Find where the given text appears and provide that cell's center as (X, Y) coordinate. 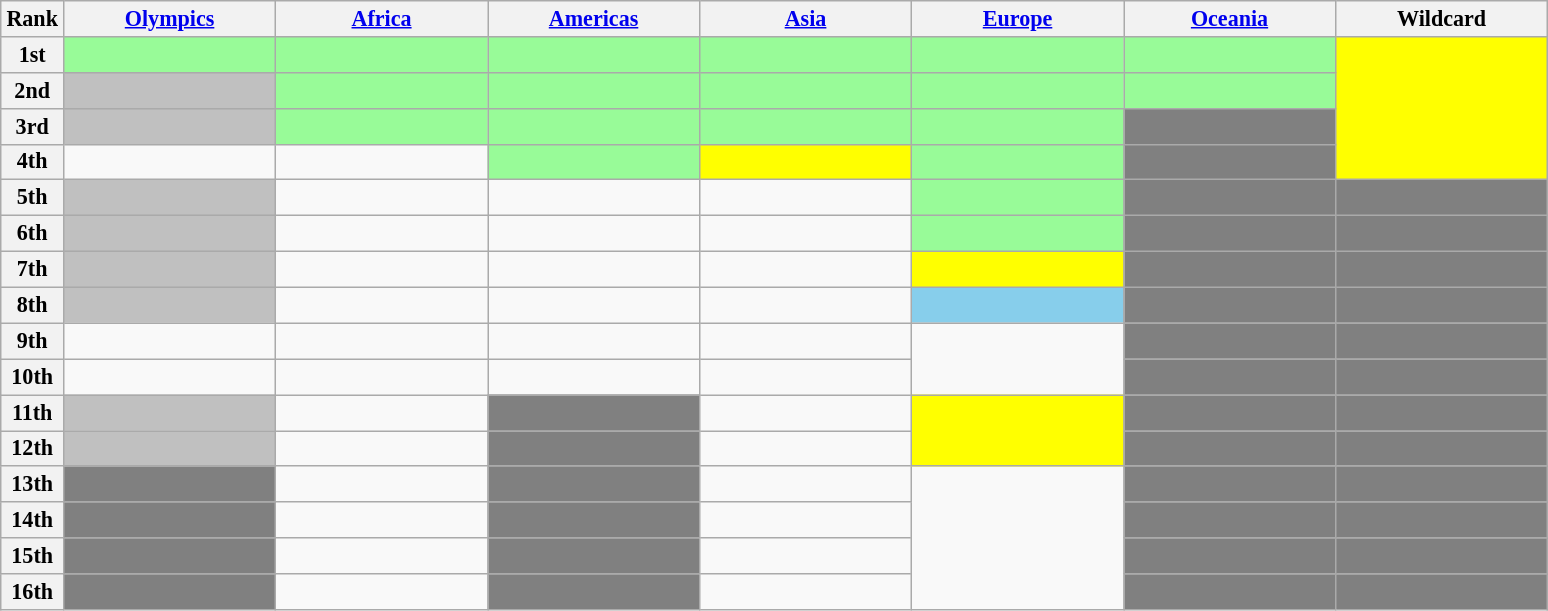
12th (32, 448)
Asia (806, 18)
8th (32, 305)
11th (32, 412)
5th (32, 198)
Oceania (1230, 18)
13th (32, 484)
15th (32, 556)
10th (32, 377)
6th (32, 233)
1st (32, 54)
Africa (382, 18)
2nd (32, 90)
Olympics (170, 18)
Americas (594, 18)
9th (32, 341)
4th (32, 162)
3rd (32, 126)
Rank (32, 18)
16th (32, 591)
7th (32, 269)
14th (32, 520)
Wildcard (1442, 18)
Europe (1018, 18)
